Search for the cell housing the specified text and yield its [x, y] center coordinate. 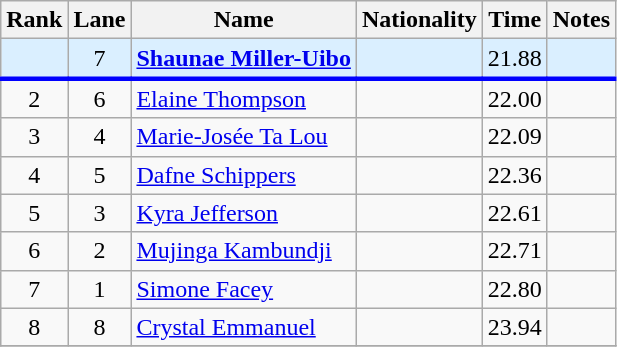
Marie-Josée Ta Lou [244, 137]
Elaine Thompson [244, 98]
Crystal Emmanuel [244, 327]
22.80 [514, 289]
Rank [34, 20]
Time [514, 20]
Shaunae Miller-Uibo [244, 59]
Nationality [419, 20]
1 [100, 289]
22.00 [514, 98]
Dafne Schippers [244, 175]
Name [244, 20]
22.71 [514, 251]
22.36 [514, 175]
Notes [581, 20]
Kyra Jefferson [244, 213]
Mujinga Kambundji [244, 251]
23.94 [514, 327]
Lane [100, 20]
22.61 [514, 213]
22.09 [514, 137]
21.88 [514, 59]
Simone Facey [244, 289]
